Return the [x, y] coordinate for the center point of the cell that contains the specified text.  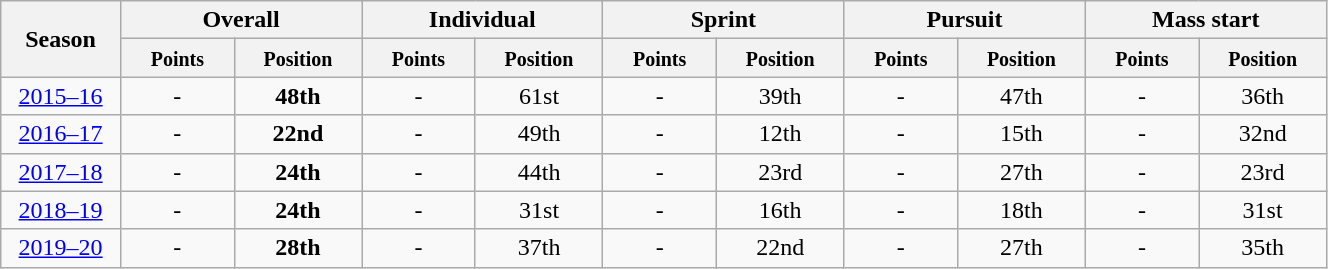
Mass start [1206, 20]
35th [1263, 248]
2017–18 [61, 172]
Individual [482, 20]
28th [298, 248]
Pursuit [964, 20]
47th [1022, 96]
Season [61, 39]
37th [538, 248]
16th [780, 210]
61st [538, 96]
39th [780, 96]
49th [538, 134]
2016–17 [61, 134]
32nd [1263, 134]
12th [780, 134]
18th [1022, 210]
15th [1022, 134]
2018–19 [61, 210]
Overall [240, 20]
2015–16 [61, 96]
48th [298, 96]
36th [1263, 96]
44th [538, 172]
Sprint [724, 20]
2019–20 [61, 248]
